Locate the cell with the specified text and output its [X, Y] center coordinate. 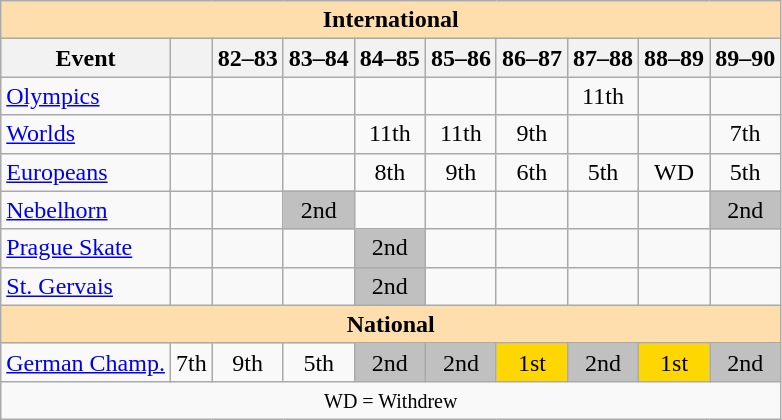
Event [86, 58]
6th [532, 172]
Worlds [86, 134]
Europeans [86, 172]
German Champ. [86, 362]
88–89 [674, 58]
82–83 [248, 58]
89–90 [746, 58]
87–88 [602, 58]
85–86 [460, 58]
International [391, 20]
Olympics [86, 96]
Prague Skate [86, 248]
National [391, 324]
WD = Withdrew [391, 400]
8th [390, 172]
84–85 [390, 58]
Nebelhorn [86, 210]
WD [674, 172]
St. Gervais [86, 286]
86–87 [532, 58]
83–84 [318, 58]
